Extract the [x, y] coordinate from the center of the cell holding the provided text.  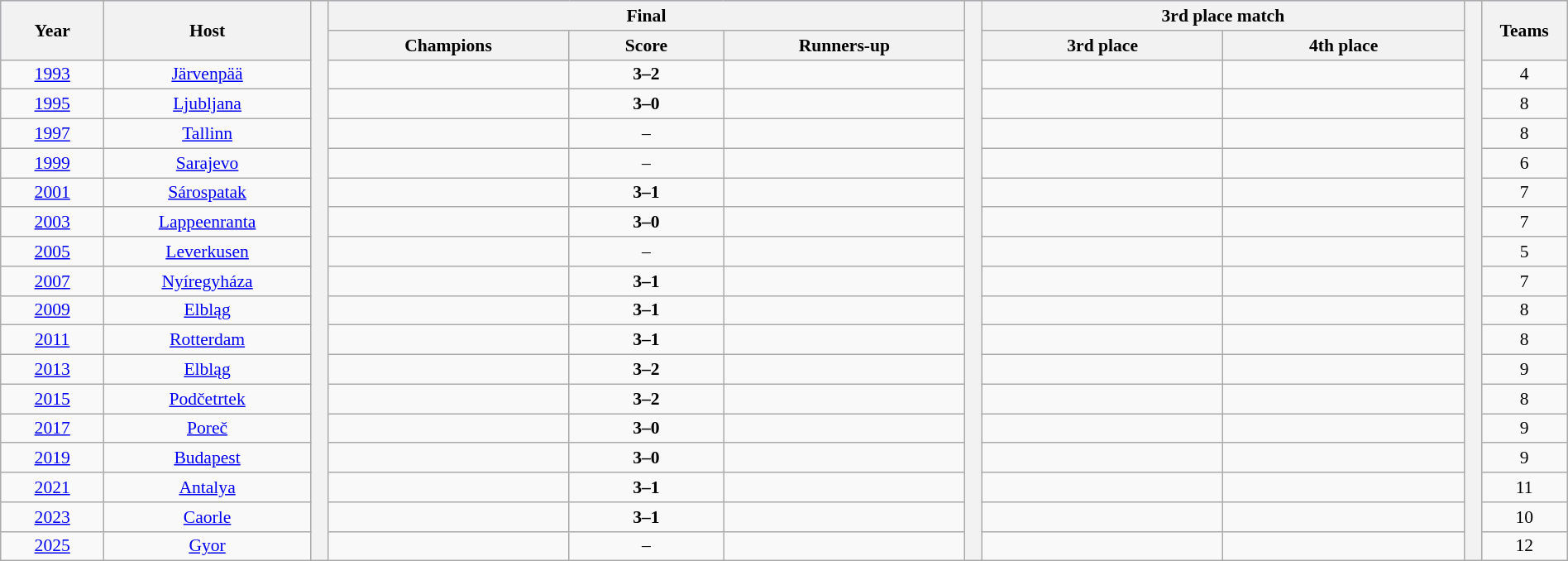
Sárospatak [208, 193]
Host [208, 30]
10 [1524, 517]
12 [1524, 546]
2001 [53, 193]
2003 [53, 223]
Champions [448, 46]
4th place [1343, 46]
2017 [53, 429]
4 [1524, 74]
2015 [53, 399]
Tallinn [208, 134]
2025 [53, 546]
2023 [53, 517]
2011 [53, 340]
1995 [53, 104]
Rotterdam [208, 340]
Podčetrtek [208, 399]
Caorle [208, 517]
Leverkusen [208, 252]
2021 [53, 487]
Poreč [208, 429]
Järvenpää [208, 74]
Year [53, 30]
5 [1524, 252]
Nyíregyháza [208, 281]
2007 [53, 281]
Runners-up [844, 46]
Gyor [208, 546]
Antalya [208, 487]
2019 [53, 458]
Ljubljana [208, 104]
2013 [53, 370]
2009 [53, 310]
Score [647, 46]
11 [1524, 487]
1993 [53, 74]
1997 [53, 134]
Budapest [208, 458]
6 [1524, 163]
2005 [53, 252]
Lappeenranta [208, 223]
Teams [1524, 30]
1999 [53, 163]
Sarajevo [208, 163]
Final [646, 16]
3rd place [1102, 46]
3rd place match [1222, 16]
